Determine the [X, Y] coordinate at the center of the cell enclosing the given text.  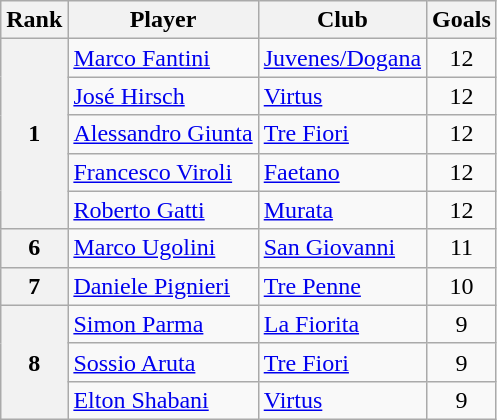
6 [34, 248]
1 [34, 134]
11 [462, 248]
Daniele Pignieri [163, 286]
Marco Fantini [163, 58]
Rank [34, 20]
10 [462, 286]
Marco Ugolini [163, 248]
8 [34, 362]
Alessandro Giunta [163, 134]
Roberto Gatti [163, 210]
Goals [462, 20]
La Fiorita [342, 324]
7 [34, 286]
Simon Parma [163, 324]
Tre Penne [342, 286]
Elton Shabani [163, 400]
Club [342, 20]
San Giovanni [342, 248]
Juvenes/Dogana [342, 58]
Francesco Viroli [163, 172]
Faetano [342, 172]
Player [163, 20]
Murata [342, 210]
Sossio Aruta [163, 362]
José Hirsch [163, 96]
